Search for the cell housing the specified text and yield its (X, Y) center coordinate. 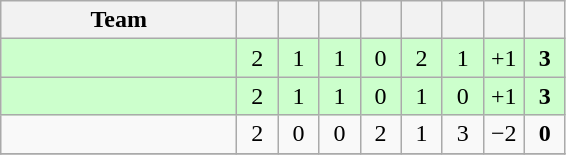
−2 (504, 134)
Team (119, 20)
